Locate the cell with the specified text and output its [x, y] center coordinate. 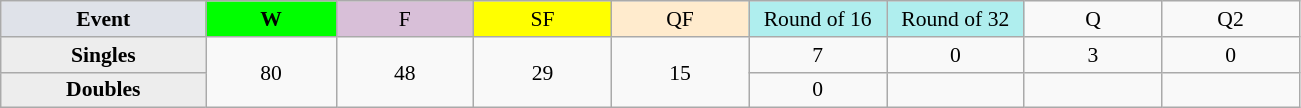
48 [405, 72]
Singles [104, 55]
3 [1093, 55]
W [271, 19]
80 [271, 72]
Round of 32 [955, 19]
Event [104, 19]
Round of 16 [818, 19]
15 [680, 72]
Q [1093, 19]
QF [680, 19]
F [405, 19]
29 [543, 72]
Doubles [104, 90]
SF [543, 19]
7 [818, 55]
Q2 [1231, 19]
